Scan for the cell matching the given text and deliver its (X, Y) coordinate at center. 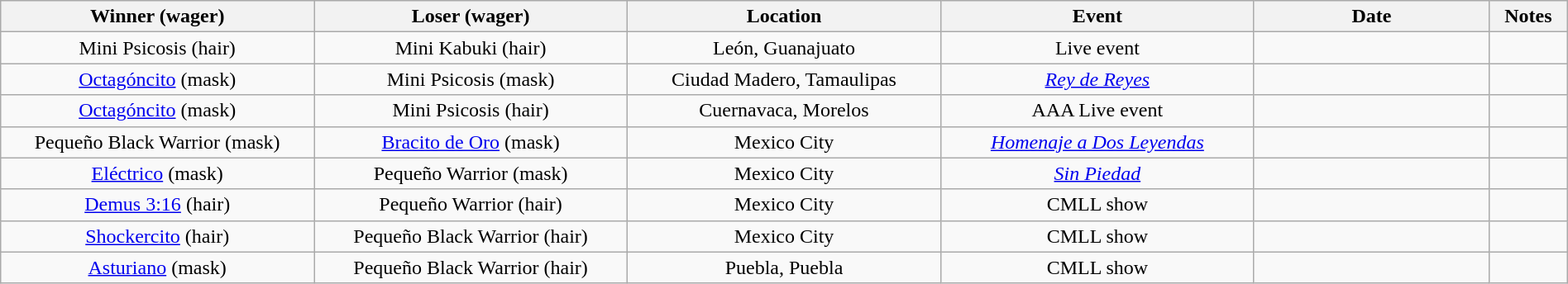
AAA Live event (1097, 111)
Shockercito (hair) (157, 236)
Mini Kabuki (hair) (471, 48)
Pequeño Warrior (mask) (471, 173)
Puebla, Puebla (784, 267)
Event (1097, 17)
Sin Piedad (1097, 173)
Loser (wager) (471, 17)
Eléctrico (mask) (157, 173)
Mini Psicosis (mask) (471, 79)
Ciudad Madero, Tamaulipas (784, 79)
Homenaje a Dos Leyendas (1097, 142)
Date (1371, 17)
Notes (1528, 17)
Bracito de Oro (mask) (471, 142)
Rey de Reyes (1097, 79)
Asturiano (mask) (157, 267)
Live event (1097, 48)
Pequeño Warrior (hair) (471, 205)
Demus 3:16 (hair) (157, 205)
Winner (wager) (157, 17)
León, Guanajuato (784, 48)
Location (784, 17)
Cuernavaca, Morelos (784, 111)
Pequeño Black Warrior (mask) (157, 142)
